Scan for the cell matching the given text and deliver its [X, Y] coordinate at center. 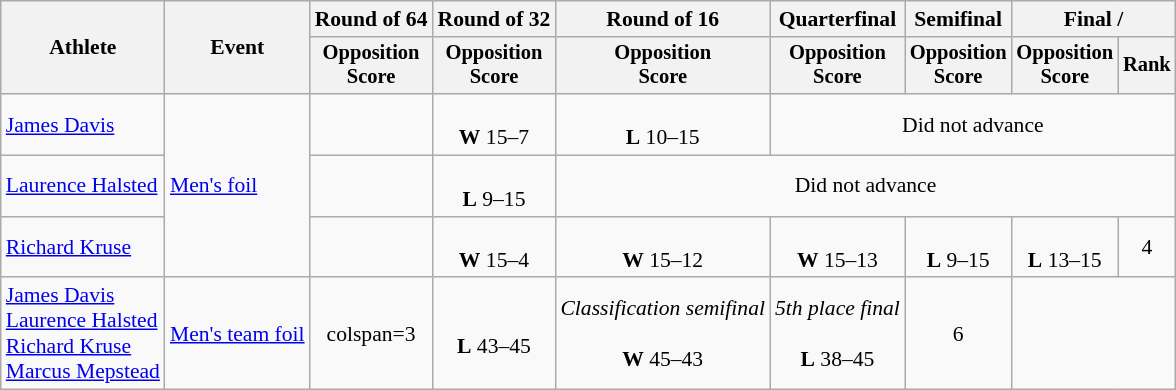
W 15–4 [494, 248]
Rank [1147, 66]
W 15–13 [838, 248]
Men's foil [238, 186]
colspan=3 [372, 334]
Event [238, 48]
Quarterfinal [838, 19]
Final / [1093, 19]
James Davis [83, 124]
Men's team foil [238, 334]
Semifinal [958, 19]
L 13–15 [1064, 248]
Athlete [83, 48]
W 15–12 [662, 248]
Round of 32 [494, 19]
Round of 64 [372, 19]
James DavisLaurence HalstedRichard KruseMarcus Mepstead [83, 334]
Round of 16 [662, 19]
L 10–15 [662, 124]
6 [958, 334]
5th place finalL 38–45 [838, 334]
Richard Kruse [83, 248]
W 15–7 [494, 124]
L 43–45 [494, 334]
4 [1147, 248]
Classification semifinalW 45–43 [662, 334]
Laurence Halsted [83, 186]
